Return the [x, y] coordinate for the center point of the cell that contains the specified text.  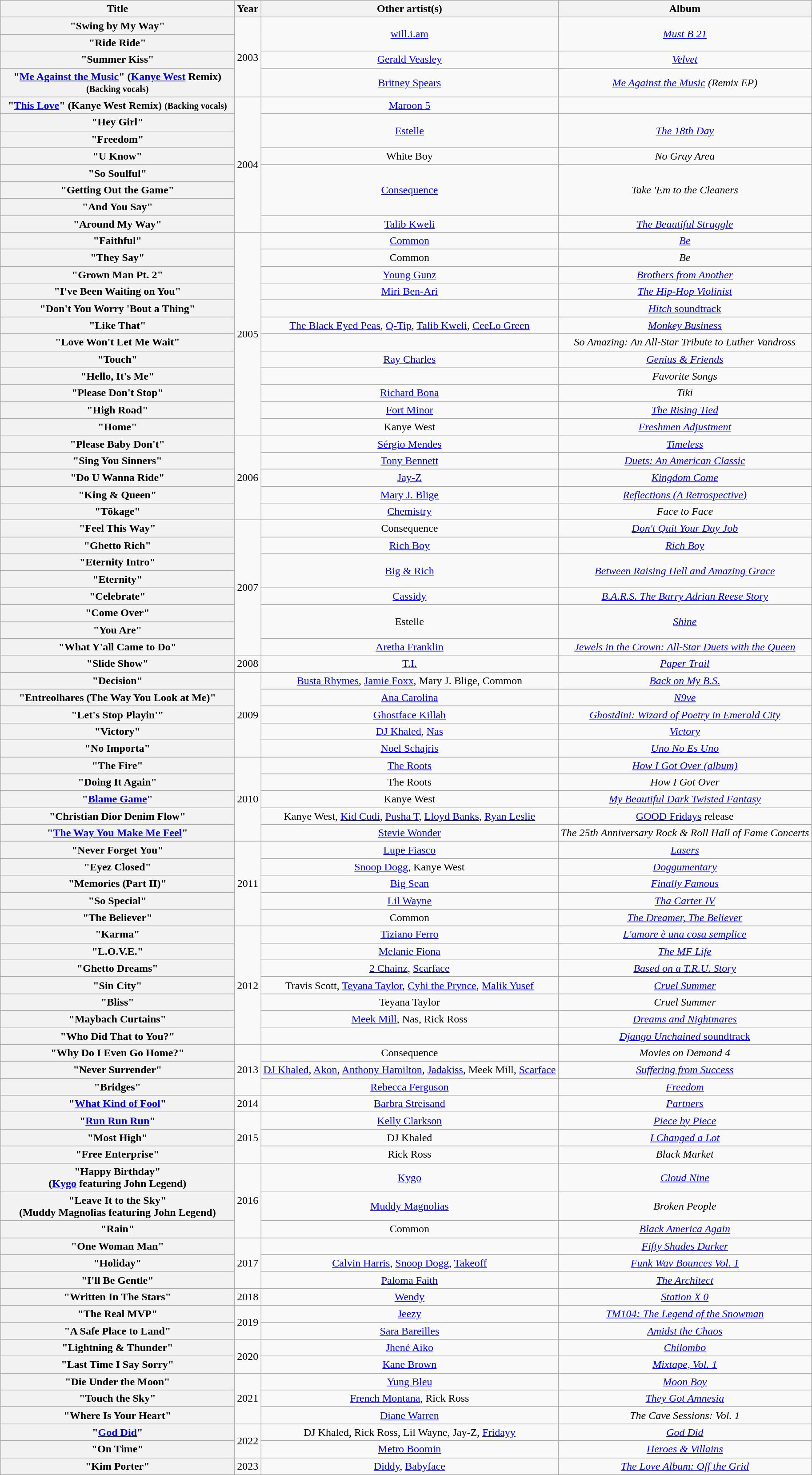
"Celebrate" [117, 596]
"Getting Out the Game" [117, 190]
"Never Surrender" [117, 1070]
2017 [248, 1263]
Aretha Franklin [410, 647]
Ghostdini: Wizard of Poetry in Emerald City [685, 714]
Broken People [685, 1206]
Uno No Es Uno [685, 748]
The MF Life [685, 951]
DJ Khaled, Rick Ross, Lil Wayne, Jay-Z, Fridayy [410, 1432]
Freedom [685, 1087]
The Cave Sessions: Vol. 1 [685, 1415]
"Please Don't Stop" [117, 393]
"I'll Be Gentle" [117, 1280]
"No Importa" [117, 748]
Kygo [410, 1177]
Piece by Piece [685, 1121]
Genius & Friends [685, 359]
"Lightning & Thunder" [117, 1348]
2007 [248, 588]
"Free Enterprise" [117, 1154]
Mixtape, Vol. 1 [685, 1365]
"High Road" [117, 410]
will.i.am [410, 34]
French Montana, Rick Ross [410, 1399]
Velvet [685, 60]
"What Y'all Came to Do" [117, 647]
DJ Khaled, Nas [410, 731]
Sara Bareilles [410, 1331]
Based on a T.R.U. Story [685, 968]
Diane Warren [410, 1415]
Fifty Shades Darker [685, 1246]
My Beautiful Dark Twisted Fantasy [685, 799]
They Got Amnesia [685, 1399]
Station X 0 [685, 1297]
Don't Quit Your Day Job [685, 529]
Kingdom Come [685, 477]
Victory [685, 731]
"Touch" [117, 359]
Paloma Faith [410, 1280]
DJ Khaled, Akon, Anthony Hamilton, Jadakiss, Meek Mill, Scarface [410, 1070]
L'amore è una cosa semplice [685, 934]
Movies on Demand 4 [685, 1053]
"Holiday" [117, 1263]
"Slide Show" [117, 664]
The 18th Day [685, 131]
Year [248, 9]
Barbra Streisand [410, 1104]
Ghostface Killah [410, 714]
Cassidy [410, 596]
God Did [685, 1432]
Face to Face [685, 512]
Snoop Dogg, Kanye West [410, 867]
Fort Minor [410, 410]
2013 [248, 1070]
Calvin Harris, Snoop Dogg, Takeoff [410, 1263]
Black Market [685, 1154]
How I Got Over (album) [685, 765]
2019 [248, 1322]
"Do U Wanna Ride" [117, 477]
"Leave It to the Sky"(Muddy Magnolias featuring John Legend) [117, 1206]
"Memories (Part II)" [117, 884]
"Written In The Stars" [117, 1297]
Shine [685, 621]
"Eternity" [117, 579]
"Last Time I Say Sorry" [117, 1365]
Brothers from Another [685, 275]
Jay-Z [410, 477]
Lupe Fiasco [410, 850]
"Doing It Again" [117, 782]
Album [685, 9]
"What Kind of Fool" [117, 1104]
"The Believer" [117, 918]
"Hey Girl" [117, 122]
Sérgio Mendes [410, 444]
Travis Scott, Teyana Taylor, Cyhi the Prynce, Malik Yusef [410, 985]
Young Gunz [410, 275]
"And You Say" [117, 207]
"Where Is Your Heart" [117, 1415]
"Let's Stop Playin'" [117, 714]
Finally Famous [685, 884]
Jewels in the Crown: All-Star Duets with the Queen [685, 647]
"Why Do I Even Go Home?" [117, 1053]
Take 'Em to the Cleaners [685, 190]
"Bliss" [117, 1002]
"Decision" [117, 681]
"Come Over" [117, 613]
GOOD Fridays release [685, 816]
The Architect [685, 1280]
"Ghetto Rich" [117, 545]
"Die Under the Moon" [117, 1382]
2016 [248, 1200]
B.A.R.S. The Barry Adrian Reese Story [685, 596]
Partners [685, 1104]
The Dreamer, The Believer [685, 918]
"Sing You Sinners" [117, 461]
2022 [248, 1441]
"Blame Game" [117, 799]
The Love Album: Off the Grid [685, 1466]
"I've Been Waiting on You" [117, 292]
"Touch the Sky" [117, 1399]
TM104: The Legend of the Snowman [685, 1314]
"Me Against the Music" (Kanye West Remix) (Backing vocals) [117, 83]
"Ghetto Dreams" [117, 968]
Dreams and Nightmares [685, 1019]
Title [117, 9]
"Eyez Closed" [117, 867]
2008 [248, 664]
Big Sean [410, 884]
2012 [248, 985]
Freshmen Adjustment [685, 427]
2018 [248, 1297]
"The Way You Make Me Feel" [117, 833]
Funk Wav Bounces Vol. 1 [685, 1263]
Ana Carolina [410, 697]
2 Chainz, Scarface [410, 968]
"The Fire" [117, 765]
"Kim Porter" [117, 1466]
Lil Wayne [410, 901]
Miri Ben-Ari [410, 292]
"Victory" [117, 731]
Monkey Business [685, 325]
"Around My Way" [117, 224]
So Amazing: An All-Star Tribute to Luther Vandross [685, 342]
"U Know" [117, 156]
"Tōkage" [117, 512]
No Gray Area [685, 156]
Paper Trail [685, 664]
N9ve [685, 697]
Noel Schajris [410, 748]
Melanie Fiona [410, 951]
"Summer Kiss" [117, 60]
"So Special" [117, 901]
Meek Mill, Nas, Rick Ross [410, 1019]
Big & Rich [410, 571]
"Grown Man Pt. 2" [117, 275]
Tiki [685, 393]
"L.O.V.E." [117, 951]
The 25th Anniversary Rock & Roll Hall of Fame Concerts [685, 833]
Talib Kweli [410, 224]
Kanye West, Kid Cudi, Pusha T, Lloyd Banks, Ryan Leslie [410, 816]
2021 [248, 1399]
Heroes & Villains [685, 1449]
"Hello, It's Me" [117, 376]
"Ride Ride" [117, 43]
"They Say" [117, 258]
Doggumentary [685, 867]
"You Are" [117, 630]
"Don't You Worry 'Bout a Thing" [117, 309]
Tha Carter IV [685, 901]
2011 [248, 884]
Lasers [685, 850]
Tony Bennett [410, 461]
2005 [248, 334]
"Bridges" [117, 1087]
"Freedom" [117, 139]
"Rain" [117, 1229]
"On Time" [117, 1449]
The Beautiful Struggle [685, 224]
Mary J. Blige [410, 495]
Between Raising Hell and Amazing Grace [685, 571]
"Happy Birthday"(Kygo featuring John Legend) [117, 1177]
"Never Forget You" [117, 850]
"Swing by My Way" [117, 26]
"God Did" [117, 1432]
Cloud Nine [685, 1177]
2015 [248, 1138]
DJ Khaled [410, 1138]
Suffering from Success [685, 1070]
Gerald Veasley [410, 60]
"Sin City" [117, 985]
2023 [248, 1466]
Kelly Clarkson [410, 1121]
"Karma" [117, 934]
"The Real MVP" [117, 1314]
Moon Boy [685, 1382]
Rebecca Ferguson [410, 1087]
Muddy Magnolias [410, 1206]
"Home" [117, 427]
Back on My B.S. [685, 681]
The Rising Tied [685, 410]
Jhené Aiko [410, 1348]
Stevie Wonder [410, 833]
2010 [248, 799]
I Changed a Lot [685, 1138]
2003 [248, 57]
The Black Eyed Peas, Q-Tip, Talib Kweli, CeeLo Green [410, 325]
Richard Bona [410, 393]
2020 [248, 1356]
"One Woman Man" [117, 1246]
Britney Spears [410, 83]
Amidst the Chaos [685, 1331]
Rick Ross [410, 1154]
"Who Did That to You?" [117, 1036]
Kane Brown [410, 1365]
Metro Boomin [410, 1449]
"A Safe Place to Land" [117, 1331]
Reflections (A Retrospective) [685, 495]
2004 [248, 164]
Busta Rhymes, Jamie Foxx, Mary J. Blige, Common [410, 681]
"So Soulful" [117, 173]
"Please Baby Don't" [117, 444]
"Feel This Way" [117, 529]
"King & Queen" [117, 495]
Black America Again [685, 1229]
Tiziano Ferro [410, 934]
"Most High" [117, 1138]
"Run Run Run" [117, 1121]
"Faithful" [117, 241]
Wendy [410, 1297]
Django Unchained soundtrack [685, 1036]
"Christian Dior Denim Flow" [117, 816]
Jeezy [410, 1314]
T.I. [410, 664]
Duets: An American Classic [685, 461]
2006 [248, 477]
Chemistry [410, 512]
White Boy [410, 156]
Must B 21 [685, 34]
Yung Bleu [410, 1382]
"Like That" [117, 325]
"Maybach Curtains" [117, 1019]
Diddy, Babyface [410, 1466]
2009 [248, 714]
"This Love" (Kanye West Remix) (Backing vocals) [117, 105]
Other artist(s) [410, 9]
Ray Charles [410, 359]
How I Got Over [685, 782]
Hitch soundtrack [685, 309]
Timeless [685, 444]
"Love Won't Let Me Wait" [117, 342]
Teyana Taylor [410, 1002]
"Eternity Intro" [117, 562]
"Entreolhares (The Way You Look at Me)" [117, 697]
Me Against the Music (Remix EP) [685, 83]
Favorite Songs [685, 376]
Chilombo [685, 1348]
Maroon 5 [410, 105]
The Hip-Hop Violinist [685, 292]
2014 [248, 1104]
